Output the (x, y) coordinate of the center of the cell containing the given text.  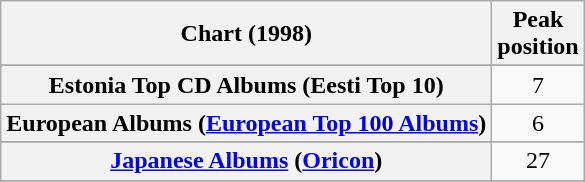
Japanese Albums (Oricon) (246, 161)
7 (538, 85)
27 (538, 161)
European Albums (European Top 100 Albums) (246, 123)
Chart (1998) (246, 34)
6 (538, 123)
Peakposition (538, 34)
Estonia Top CD Albums (Eesti Top 10) (246, 85)
